Output the (x, y) coordinate of the center of the cell containing the given text.  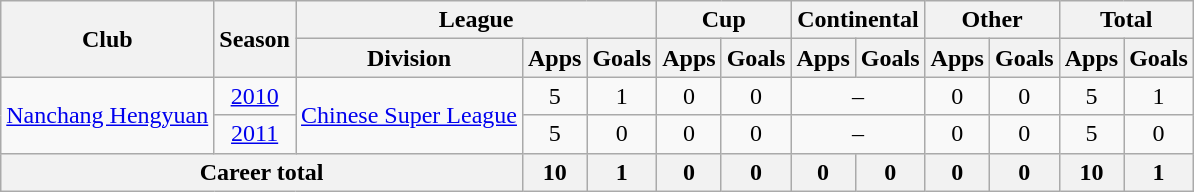
Chinese Super League (410, 115)
2011 (255, 134)
Club (108, 39)
Nanchang Hengyuan (108, 115)
League (476, 20)
2010 (255, 96)
Career total (262, 172)
Other (992, 20)
Division (410, 58)
Continental (858, 20)
Total (1126, 20)
Cup (724, 20)
Season (255, 39)
